Return [X, Y] of the center of cell containing provided text 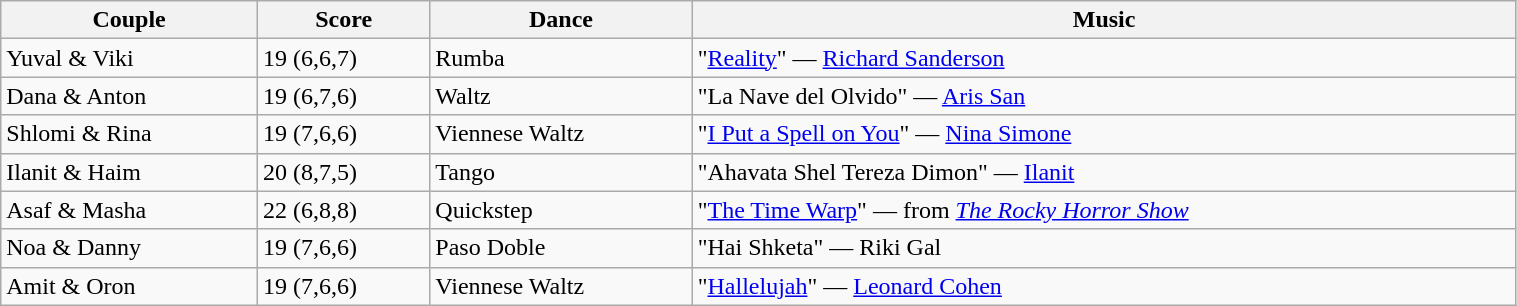
19 (6,7,6) [343, 96]
Noa & Danny [130, 248]
Asaf & Masha [130, 210]
Shlomi & Rina [130, 134]
Music [1104, 20]
"La Nave del Olvido" — Aris San [1104, 96]
"I Put a Spell on You" — Nina Simone [1104, 134]
Couple [130, 20]
Yuval & Viki [130, 58]
"Reality" — Richard Sanderson [1104, 58]
22 (6,8,8) [343, 210]
"Ahavata Shel Tereza Dimon" — Ilanit [1104, 172]
Ilanit & Haim [130, 172]
Waltz [561, 96]
Rumba [561, 58]
20 (8,7,5) [343, 172]
Quickstep [561, 210]
Dana & Anton [130, 96]
Amit & Oron [130, 286]
Score [343, 20]
19 (6,6,7) [343, 58]
Paso Doble [561, 248]
Dance [561, 20]
"Hai Shketa" — Riki Gal [1104, 248]
Tango [561, 172]
"Hallelujah" — Leonard Cohen [1104, 286]
"The Time Warp" — from The Rocky Horror Show [1104, 210]
